Output the [x, y] coordinate of the center of the cell containing the given text.  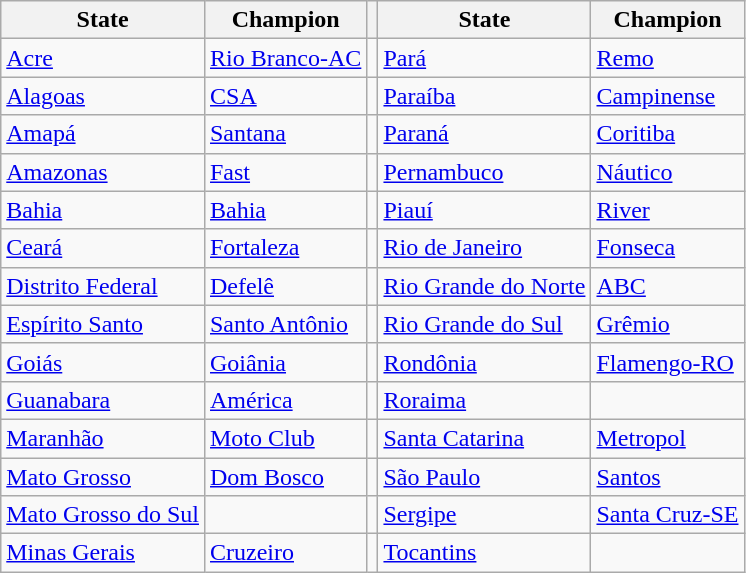
Rio Grande do Sul [484, 324]
Minas Gerais [103, 553]
Remo [668, 58]
Rio Grande do Norte [484, 286]
Distrito Federal [103, 286]
Pernambuco [484, 172]
ABC [668, 286]
Grêmio [668, 324]
Pará [484, 58]
Rio de Janeiro [484, 248]
Guanabara [103, 400]
Rio Branco-AC [285, 58]
Amazonas [103, 172]
Santana [285, 134]
Mato Grosso do Sul [103, 515]
Alagoas [103, 96]
Goiânia [285, 362]
Amapá [103, 134]
CSA [285, 96]
Ceará [103, 248]
Santa Cruz-SE [668, 515]
Maranhão [103, 438]
Dom Bosco [285, 477]
Sergipe [484, 515]
São Paulo [484, 477]
Espírito Santo [103, 324]
Fortaleza [285, 248]
Mato Grosso [103, 477]
Fonseca [668, 248]
Santo Antônio [285, 324]
Coritiba [668, 134]
Goiás [103, 362]
América [285, 400]
Cruzeiro [285, 553]
Piauí [484, 210]
Santa Catarina [484, 438]
Campinense [668, 96]
Fast [285, 172]
Roraima [484, 400]
Metropol [668, 438]
Defelê [285, 286]
Acre [103, 58]
Tocantins [484, 553]
Flamengo-RO [668, 362]
Paraíba [484, 96]
Moto Club [285, 438]
Rondônia [484, 362]
Paraná [484, 134]
Náutico [668, 172]
River [668, 210]
Santos [668, 477]
